From the cell containing the given text, extract its center point as (X, Y) coordinate. 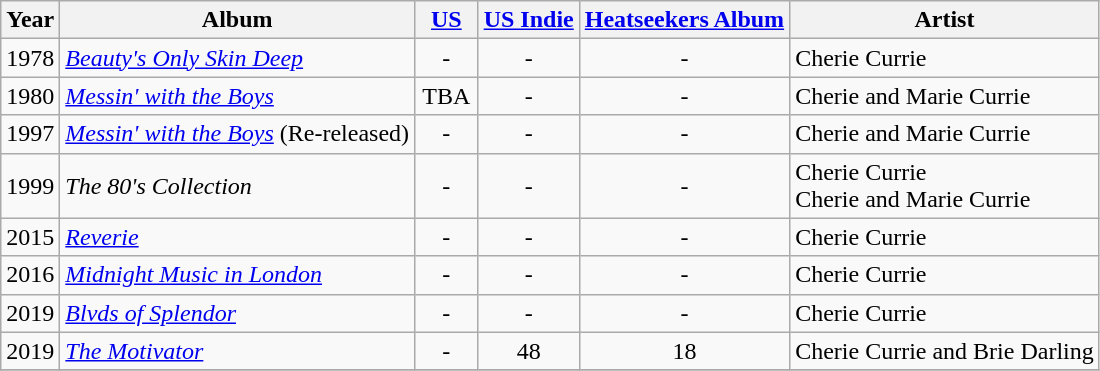
Midnight Music in London (238, 275)
Year (30, 20)
US (447, 20)
1999 (30, 186)
US Indie (528, 20)
1997 (30, 134)
1980 (30, 96)
The Motivator (238, 351)
Artist (945, 20)
Album (238, 20)
Beauty's Only Skin Deep (238, 58)
Messin' with the Boys (Re-released) (238, 134)
2015 (30, 237)
Heatseekers Album (684, 20)
Blvds of Splendor (238, 313)
1978 (30, 58)
Cherie CurrieCherie and Marie Currie (945, 186)
Reverie (238, 237)
The 80's Collection (238, 186)
TBA (447, 96)
Cherie Currie and Brie Darling (945, 351)
Messin' with the Boys (238, 96)
2016 (30, 275)
18 (684, 351)
48 (528, 351)
